Identify which cell holds the provided text, then report its (x, y) central coordinate. 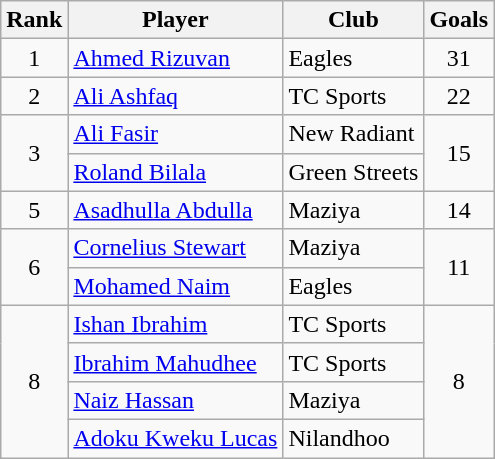
Player (176, 20)
31 (459, 58)
Asadhulla Abdulla (176, 210)
Green Streets (354, 172)
3 (34, 153)
15 (459, 153)
1 (34, 58)
Nilandhoo (354, 438)
Ahmed Rizuvan (176, 58)
11 (459, 267)
Cornelius Stewart (176, 248)
Adoku Kweku Lucas (176, 438)
Ali Ashfaq (176, 96)
New Radiant (354, 134)
2 (34, 96)
Mohamed Naim (176, 286)
5 (34, 210)
6 (34, 267)
Ibrahim Mahudhee (176, 362)
Ali Fasir (176, 134)
22 (459, 96)
Naiz Hassan (176, 400)
Rank (34, 20)
Goals (459, 20)
Ishan Ibrahim (176, 324)
Roland Bilala (176, 172)
Club (354, 20)
14 (459, 210)
